For the text-containing cell, return its midpoint in (X, Y) coordinate format. 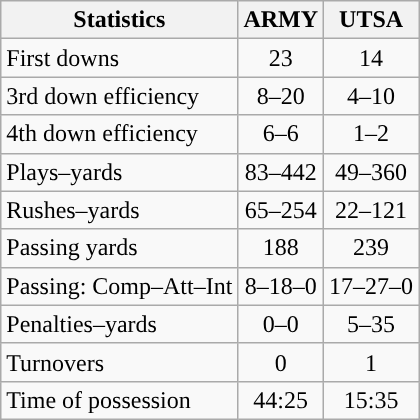
49–360 (372, 172)
Turnovers (120, 362)
188 (281, 248)
17–27–0 (372, 286)
5–35 (372, 324)
1–2 (372, 134)
4th down efficiency (120, 134)
0–0 (281, 324)
Plays–yards (120, 172)
8–18–0 (281, 286)
22–121 (372, 210)
Time of possession (120, 400)
4–10 (372, 96)
23 (281, 58)
Penalties–yards (120, 324)
Passing yards (120, 248)
65–254 (281, 210)
239 (372, 248)
83–442 (281, 172)
3rd down efficiency (120, 96)
44:25 (281, 400)
6–6 (281, 134)
1 (372, 362)
14 (372, 58)
UTSA (372, 20)
0 (281, 362)
8–20 (281, 96)
Statistics (120, 20)
Rushes–yards (120, 210)
First downs (120, 58)
Passing: Comp–Att–Int (120, 286)
15:35 (372, 400)
ARMY (281, 20)
